From the cell containing the given text, extract its center point as [X, Y] coordinate. 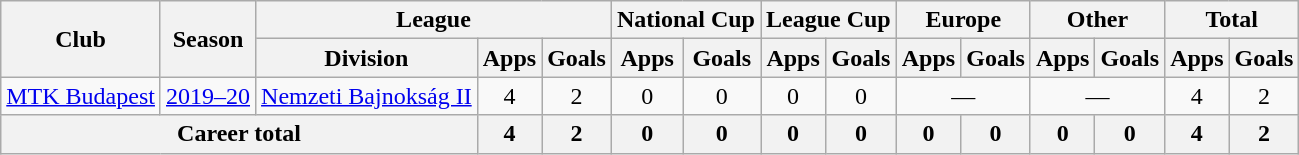
Other [1097, 20]
Club [81, 39]
Europe [963, 20]
Season [208, 39]
League [434, 20]
Total [1232, 20]
2019–20 [208, 96]
Division [367, 58]
Career total [239, 134]
Nemzeti Bajnokság II [367, 96]
MTK Budapest [81, 96]
League Cup [828, 20]
National Cup [686, 20]
